Detect which cell encompasses the target text, then output its (x, y) center coordinate. 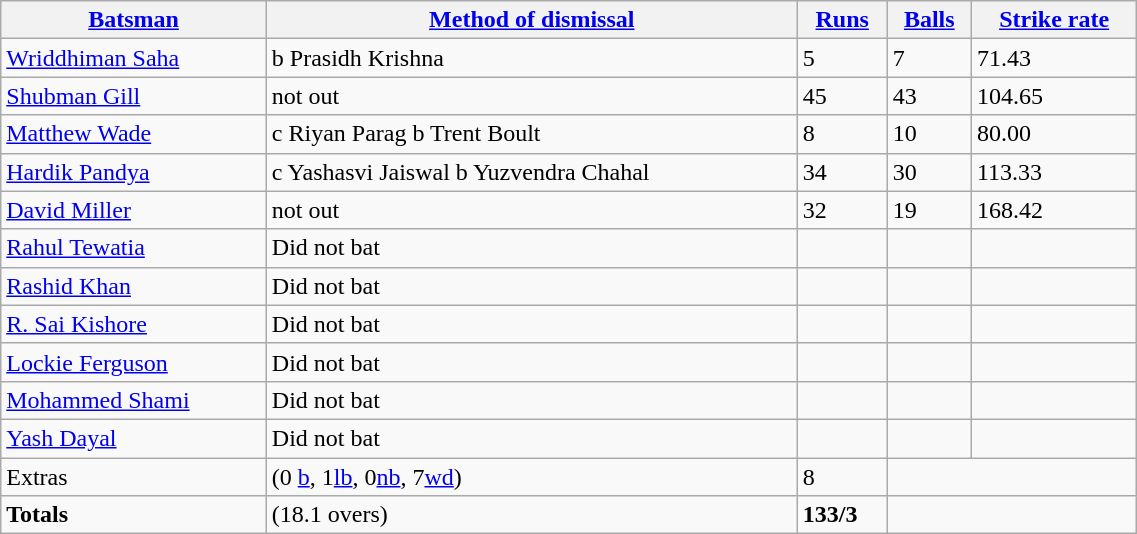
(18.1 overs) (532, 515)
113.33 (1054, 172)
10 (929, 134)
Method of dismissal (532, 20)
Hardik Pandya (134, 172)
b Prasidh Krishna (532, 58)
Rahul Tewatia (134, 248)
71.43 (1054, 58)
Mohammed Shami (134, 400)
Wriddhiman Saha (134, 58)
104.65 (1054, 96)
Shubman Gill (134, 96)
Matthew Wade (134, 134)
30 (929, 172)
Yash Dayal (134, 438)
Totals (134, 515)
34 (842, 172)
19 (929, 210)
Strike rate (1054, 20)
Extras (134, 477)
David Miller (134, 210)
(0 b, 1lb, 0nb, 7wd) (532, 477)
Balls (929, 20)
45 (842, 96)
R. Sai Kishore (134, 324)
Runs (842, 20)
80.00 (1054, 134)
168.42 (1054, 210)
Batsman (134, 20)
133/3 (842, 515)
43 (929, 96)
Lockie Ferguson (134, 362)
32 (842, 210)
7 (929, 58)
c Yashasvi Jaiswal b Yuzvendra Chahal (532, 172)
Rashid Khan (134, 286)
c Riyan Parag b Trent Boult (532, 134)
5 (842, 58)
